Locate the cell with the specified text and output its (X, Y) center coordinate. 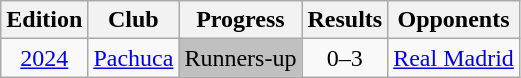
Opponents (454, 20)
Real Madrid (454, 58)
Pachuca (134, 58)
Club (134, 20)
Runners-up (240, 58)
2024 (44, 58)
0–3 (345, 58)
Edition (44, 20)
Progress (240, 20)
Results (345, 20)
